Extract the (X, Y) coordinate from the center of the cell holding the provided text.  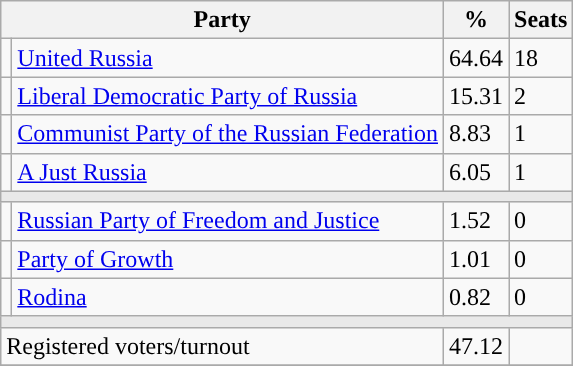
18 (541, 58)
Party of Growth (228, 259)
8.83 (476, 134)
Registered voters/turnout (222, 346)
A Just Russia (228, 172)
Party (222, 20)
Russian Party of Freedom and Justice (228, 221)
1.52 (476, 221)
% (476, 20)
0.82 (476, 297)
15.31 (476, 96)
Liberal Democratic Party of Russia (228, 96)
2 (541, 96)
6.05 (476, 172)
47.12 (476, 346)
Rodina (228, 297)
1.01 (476, 259)
Communist Party of the Russian Federation (228, 134)
64.64 (476, 58)
Seats (541, 20)
United Russia (228, 58)
